Provide the [x, y] coordinate of the cell's center where the given text is located.  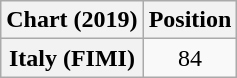
Position [190, 20]
Italy (FIMI) [72, 58]
84 [190, 58]
Chart (2019) [72, 20]
